Find where the given text appears and provide that cell's center as (X, Y) coordinate. 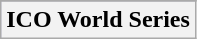
ICO World Series (98, 20)
